Identify which cell holds the provided text, then report its (x, y) central coordinate. 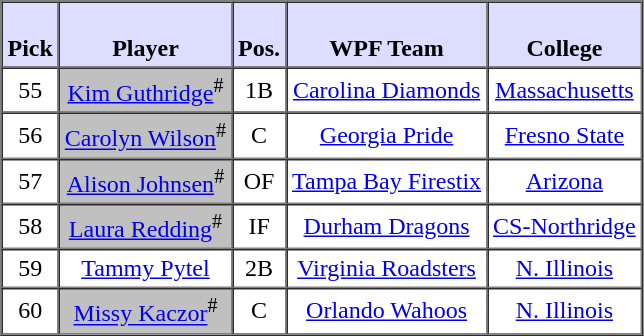
Player (146, 35)
CS-Northridge (564, 226)
2B (259, 268)
Pick (30, 35)
55 (30, 90)
Fresno State (564, 136)
56 (30, 136)
College (564, 35)
Tampa Bay Firestix (386, 180)
Carolyn Wilson# (146, 136)
WPF Team (386, 35)
57 (30, 180)
58 (30, 226)
Missy Kaczor# (146, 310)
Alison Johnsen# (146, 180)
Orlando Wahoos (386, 310)
Tammy Pytel (146, 268)
1B (259, 90)
Durham Dragons (386, 226)
Arizona (564, 180)
59 (30, 268)
Pos. (259, 35)
Carolina Diamonds (386, 90)
OF (259, 180)
Laura Redding# (146, 226)
60 (30, 310)
Virginia Roadsters (386, 268)
Kim Guthridge# (146, 90)
Massachusetts (564, 90)
IF (259, 226)
Georgia Pride (386, 136)
